Return the [x, y] coordinate for the center point of the cell that contains the specified text.  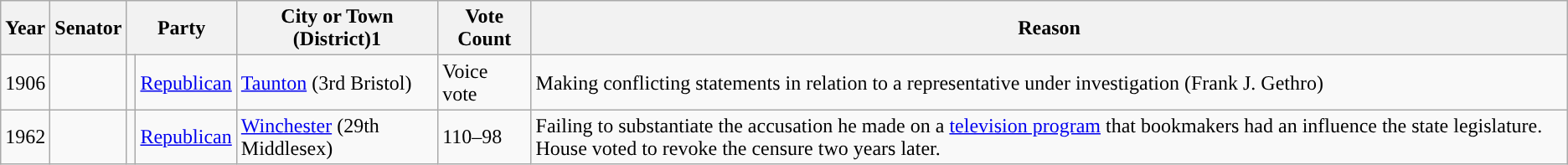
Senator [89, 28]
110–98 [484, 137]
Winchester (29th Middlesex) [337, 137]
Voice vote [484, 82]
Year [25, 28]
1906 [25, 82]
City or Town (District)1 [337, 28]
Party [181, 28]
1962 [25, 137]
Making conflicting statements in relation to a representative under investigation (Frank J. Gethro) [1049, 82]
Vote Count [484, 28]
Taunton (3rd Bristol) [337, 82]
Reason [1049, 28]
